Find where the given text appears and provide that cell's center as (X, Y) coordinate. 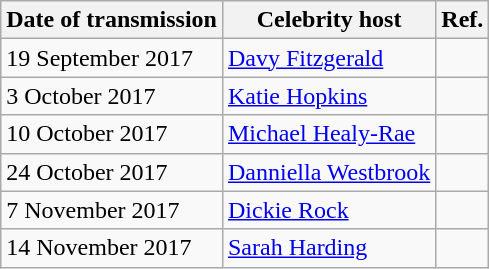
Danniella Westbrook (328, 172)
Date of transmission (112, 20)
10 October 2017 (112, 134)
7 November 2017 (112, 210)
Ref. (462, 20)
Katie Hopkins (328, 96)
Michael Healy-Rae (328, 134)
24 October 2017 (112, 172)
Davy Fitzgerald (328, 58)
Celebrity host (328, 20)
Dickie Rock (328, 210)
19 September 2017 (112, 58)
Sarah Harding (328, 248)
14 November 2017 (112, 248)
3 October 2017 (112, 96)
